Return the (X, Y) coordinate for the center point of the cell that contains the specified text.  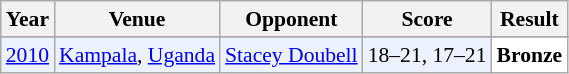
Score (428, 19)
Result (530, 19)
Stacey Doubell (292, 55)
Kampala, Uganda (137, 55)
Bronze (530, 55)
2010 (28, 55)
18–21, 17–21 (428, 55)
Opponent (292, 19)
Venue (137, 19)
Year (28, 19)
